Detect which cell encompasses the target text, then output its [X, Y] center coordinate. 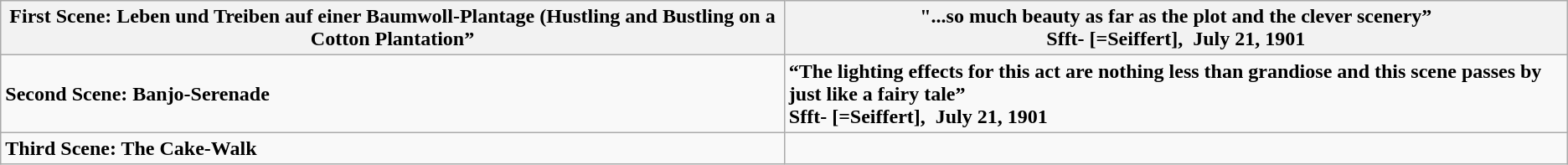
Second Scene: Banjo-Serenade [393, 94]
"...so much beauty as far as the plot and the clever scenery”Sfft- [=Seiffert], July 21, 1901 [1176, 28]
“The lighting effects for this act are nothing less than grandiose and this scene passes by just like a fairy tale”Sfft- [=Seiffert], July 21, 1901 [1176, 94]
Third Scene: The Cake-Walk [393, 148]
First Scene: Leben und Treiben auf einer Baumwoll-Plantage (Hustling and Bustling on a Cotton Plantation” [393, 28]
